Return (X, Y) of the center of cell containing provided text 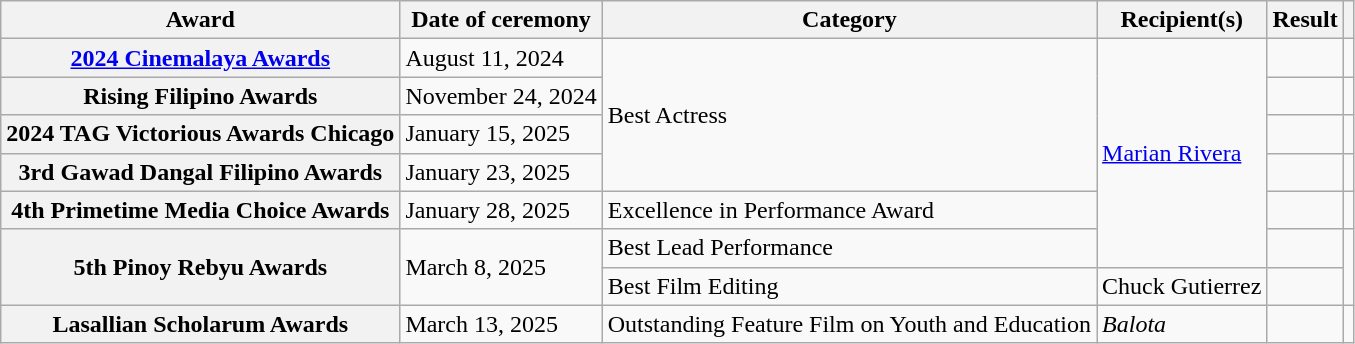
Outstanding Feature Film on Youth and Education (849, 324)
Balota (1182, 324)
5th Pinoy Rebyu Awards (200, 267)
Category (849, 20)
March 13, 2025 (501, 324)
Best Lead Performance (849, 248)
Best Actress (849, 115)
2024 Cinemalaya Awards (200, 58)
January 15, 2025 (501, 134)
March 8, 2025 (501, 267)
Chuck Gutierrez (1182, 286)
Best Film Editing (849, 286)
2024 TAG Victorious Awards Chicago (200, 134)
Rising Filipino Awards (200, 96)
Date of ceremony (501, 20)
Recipient(s) (1182, 20)
November 24, 2024 (501, 96)
Result (1305, 20)
January 28, 2025 (501, 210)
4th Primetime Media Choice Awards (200, 210)
January 23, 2025 (501, 172)
August 11, 2024 (501, 58)
Award (200, 20)
Lasallian Scholarum Awards (200, 324)
Excellence in Performance Award (849, 210)
3rd Gawad Dangal Filipino Awards (200, 172)
Marian Rivera (1182, 153)
